Pinpoint the cell where the given text exists, returning its [X, Y] midpoint coordinate. 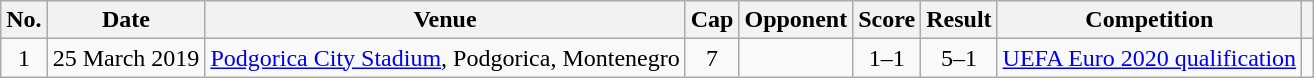
Date [126, 20]
UEFA Euro 2020 qualification [1150, 58]
25 March 2019 [126, 58]
Competition [1150, 20]
Cap [712, 20]
Venue [445, 20]
7 [712, 58]
Score [887, 20]
1–1 [887, 58]
1 [24, 58]
Opponent [796, 20]
No. [24, 20]
5–1 [959, 58]
Result [959, 20]
Podgorica City Stadium, Podgorica, Montenegro [445, 58]
